Scan for the cell matching the given text and deliver its [x, y] coordinate at center. 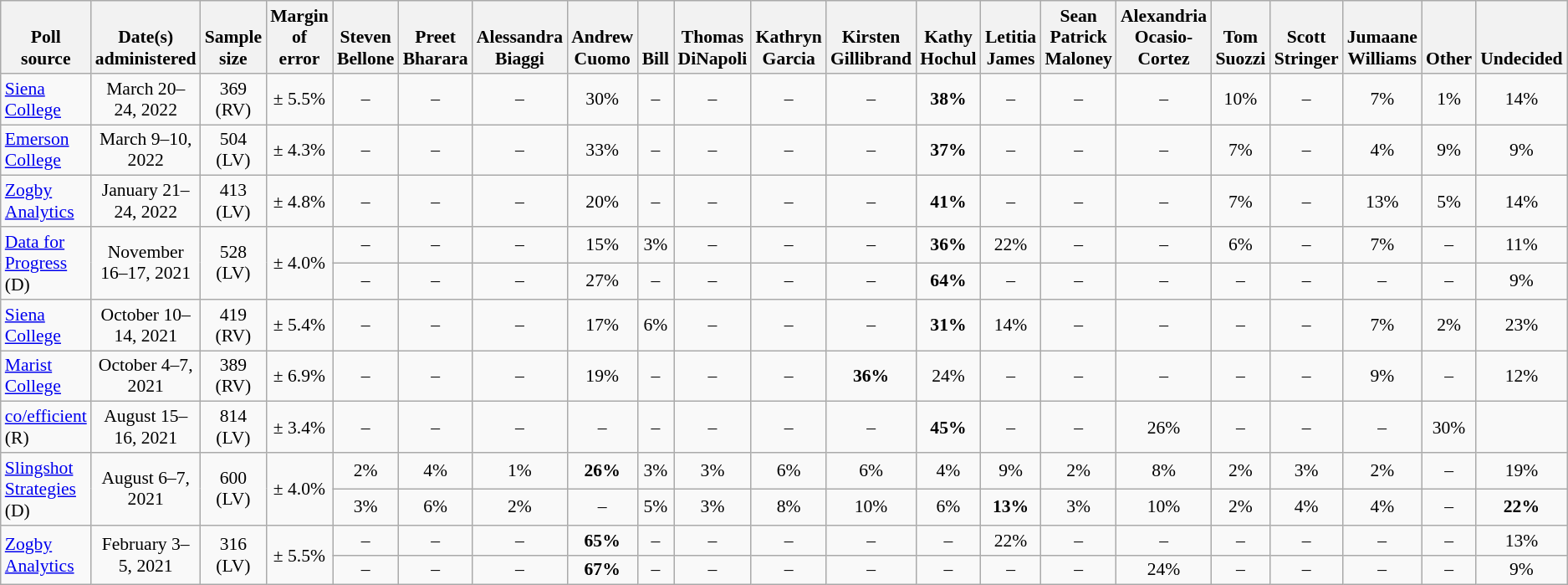
Poll source [46, 37]
KathrynGarcia [788, 37]
Bill [656, 37]
August 15–16, 2021 [146, 427]
October 4–7, 2021 [146, 377]
Undecided [1521, 37]
41% [948, 201]
LetitiaJames [1011, 37]
KirstenGillibrand [871, 37]
ScottStringer [1306, 37]
co/efficient (R) [46, 427]
Sean PatrickMaloney [1079, 37]
August 6–7, 2021 [146, 489]
33% [602, 151]
389 (RV) [233, 377]
AlexandriaOcasio-Cortez [1164, 37]
Marist College [46, 377]
November 16–17, 2021 [146, 263]
12% [1521, 377]
600 (LV) [233, 489]
PreetBharara [436, 37]
± 6.9% [299, 377]
45% [948, 427]
AndrewCuomo [602, 37]
814 (LV) [233, 427]
March 9–10, 2022 [146, 151]
March 20–24, 2022 [146, 99]
64% [948, 281]
369 (RV) [233, 99]
528 (LV) [233, 263]
Slingshot Strategies (D) [46, 489]
419 (RV) [233, 325]
37% [948, 151]
23% [1521, 325]
316 (LV) [233, 556]
StevenBellone [366, 37]
15% [602, 244]
65% [602, 541]
Other [1448, 37]
KathyHochul [948, 37]
Emerson College [46, 151]
504 (LV) [233, 151]
JumaaneWilliams [1382, 37]
AlessandraBiaggi [520, 37]
17% [602, 325]
67% [602, 570]
31% [948, 325]
413 (LV) [233, 201]
± 4.8% [299, 201]
20% [602, 201]
Date(s)administered [146, 37]
January 21–24, 2022 [146, 201]
38% [948, 99]
11% [1521, 244]
Data for Progress (D) [46, 263]
Marginof error [299, 37]
October 10–14, 2021 [146, 325]
Samplesize [233, 37]
27% [602, 281]
ThomasDiNapoli [712, 37]
± 4.3% [299, 151]
February 3–5, 2021 [146, 556]
± 5.4% [299, 325]
TomSuozzi [1240, 37]
± 3.4% [299, 427]
